Find where the given text appears and provide that cell's center as (X, Y) coordinate. 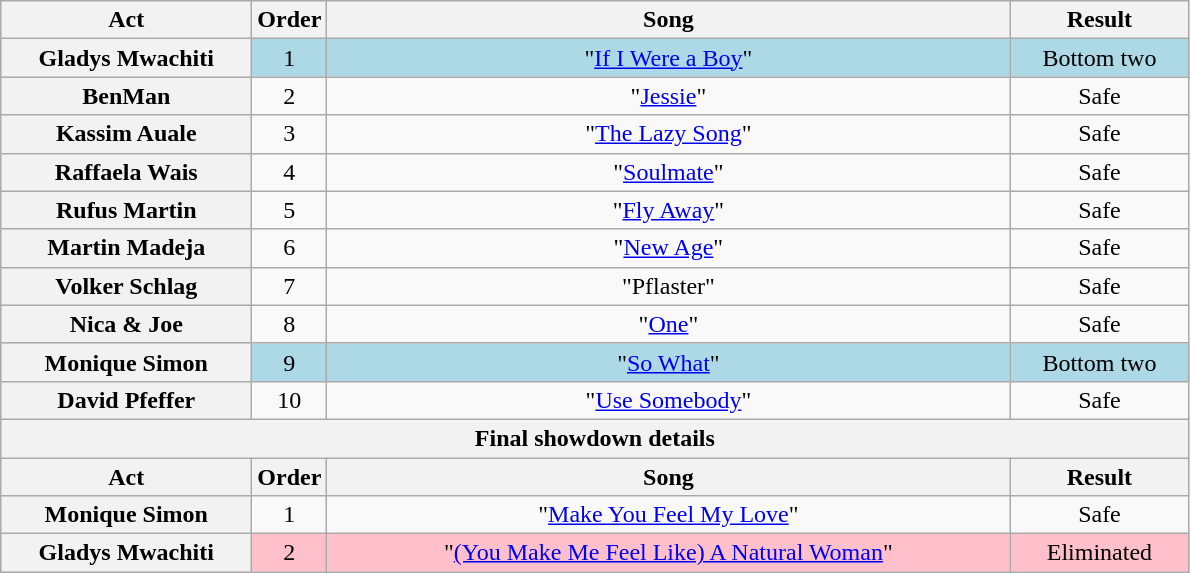
4 (290, 172)
Eliminated (1100, 553)
Final showdown details (595, 438)
9 (290, 362)
"Fly Away" (668, 210)
"Use Somebody" (668, 400)
10 (290, 400)
3 (290, 134)
Kassim Auale (126, 134)
Raffaela Wais (126, 172)
"Soulmate" (668, 172)
Volker Schlag (126, 286)
"So What" (668, 362)
"New Age" (668, 248)
Nica & Joe (126, 324)
BenMan (126, 96)
"If I Were a Boy" (668, 58)
"One" (668, 324)
8 (290, 324)
David Pfeffer (126, 400)
5 (290, 210)
"Make You Feel My Love" (668, 515)
"Pflaster" (668, 286)
7 (290, 286)
"(You Make Me Feel Like) A Natural Woman" (668, 553)
Rufus Martin (126, 210)
Martin Madeja (126, 248)
"The Lazy Song" (668, 134)
"Jessie" (668, 96)
6 (290, 248)
